Return [X, Y] of the center of cell containing provided text 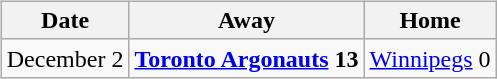
Date [65, 20]
Home [430, 20]
Toronto Argonauts 13 [246, 58]
Winnipegs 0 [430, 58]
December 2 [65, 58]
Away [246, 20]
